Identify which cell holds the provided text, then report its (x, y) central coordinate. 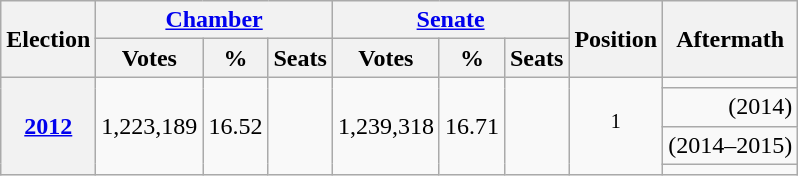
1,239,318 (386, 126)
Election (48, 39)
Chamber (214, 20)
Senate (450, 20)
Position (616, 39)
1 (616, 126)
2012 (48, 126)
16.71 (472, 126)
(2014–2015) (730, 145)
1,223,189 (150, 126)
(2014) (730, 107)
16.52 (236, 126)
Aftermath (730, 39)
